For the text-containing cell, return its midpoint in (x, y) coordinate format. 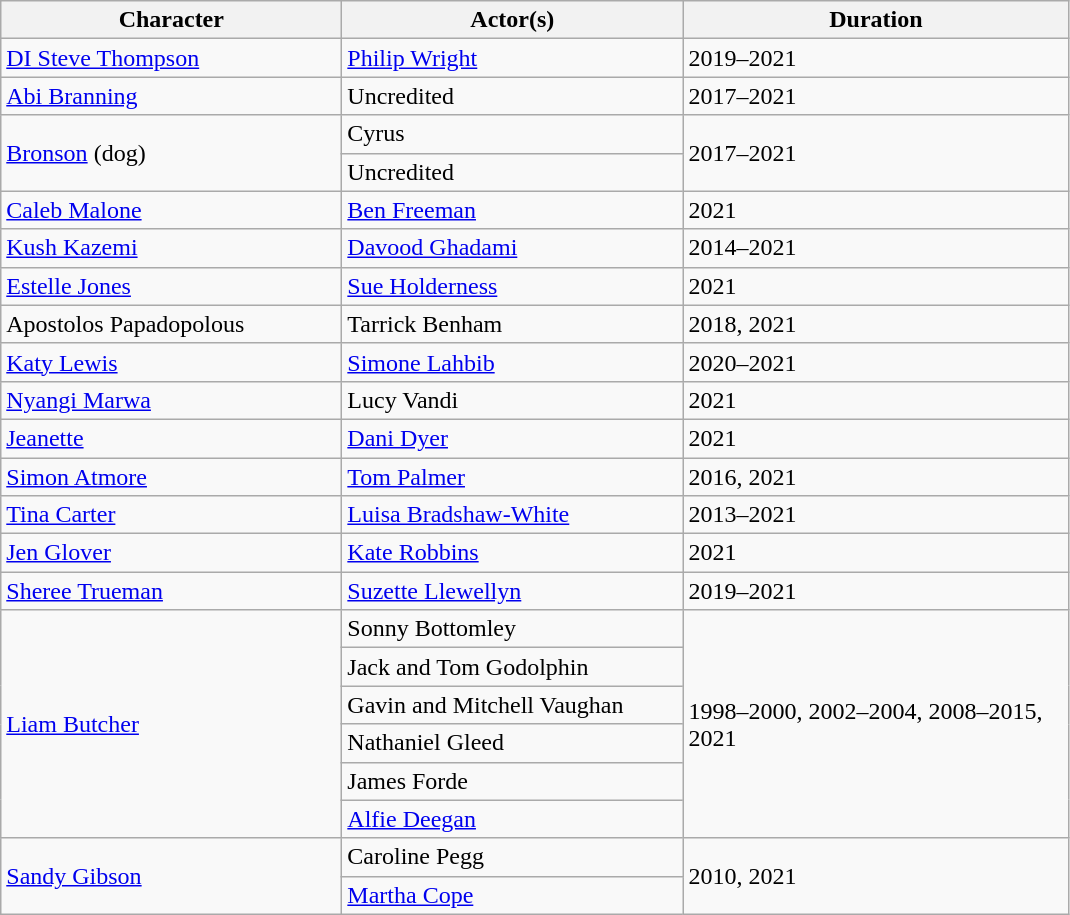
Davood Ghadami (512, 248)
1998–2000, 2002–2004, 2008–2015, 2021 (876, 724)
Kate Robbins (512, 553)
2013–2021 (876, 515)
Abi Branning (172, 96)
DI Steve Thompson (172, 58)
Cyrus (512, 134)
Martha Cope (512, 895)
Simone Lahbib (512, 362)
Alfie Deegan (512, 819)
2018, 2021 (876, 324)
Lucy Vandi (512, 400)
Nathaniel Gleed (512, 743)
Philip Wright (512, 58)
Dani Dyer (512, 438)
Gavin and Mitchell Vaughan (512, 705)
Jack and Tom Godolphin (512, 667)
Sue Holderness (512, 286)
Bronson (dog) (172, 153)
Sonny Bottomley (512, 629)
Sandy Gibson (172, 876)
Actor(s) (512, 20)
Kush Kazemi (172, 248)
Tina Carter (172, 515)
Simon Atmore (172, 477)
2020–2021 (876, 362)
Nyangi Marwa (172, 400)
Luisa Bradshaw-White (512, 515)
Duration (876, 20)
Caroline Pegg (512, 857)
Sheree Trueman (172, 591)
2016, 2021 (876, 477)
2010, 2021 (876, 876)
Liam Butcher (172, 724)
Apostolos Papadopolous (172, 324)
Estelle Jones (172, 286)
Tarrick Benham (512, 324)
Jeanette (172, 438)
James Forde (512, 781)
Caleb Malone (172, 210)
Character (172, 20)
Suzette Llewellyn (512, 591)
Ben Freeman (512, 210)
2014–2021 (876, 248)
Katy Lewis (172, 362)
Tom Palmer (512, 477)
Jen Glover (172, 553)
